For the text-containing cell, return its midpoint in [X, Y] coordinate format. 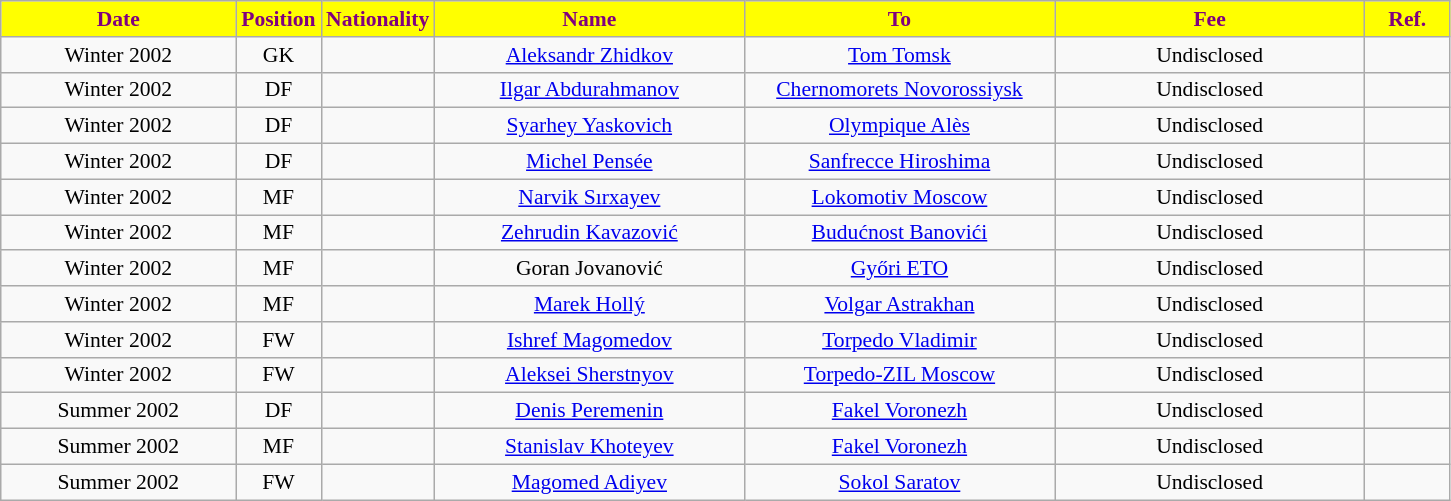
Sokol Saratov [899, 482]
Aleksandr Zhidkov [589, 55]
Narvik Sırxayev [589, 197]
Torpedo-ZIL Moscow [899, 375]
Győri ETO [899, 269]
Aleksei Sherstnyov [589, 375]
Tom Tomsk [899, 55]
Marek Hollý [589, 304]
Michel Pensée [589, 162]
Fee [1210, 19]
Ilgar Abdurahmanov [589, 90]
Position [278, 19]
Chernomorets Novorossiysk [899, 90]
Name [589, 19]
Goran Jovanović [589, 269]
To [899, 19]
Lokomotiv Moscow [899, 197]
Stanislav Khoteyev [589, 447]
Magomed Adiyev [589, 482]
Sanfrecce Hiroshima [899, 162]
Budućnost Banovići [899, 233]
Zehrudin Kavazović [589, 233]
Ref. [1408, 19]
Syarhey Yaskovich [589, 126]
Olympique Alès [899, 126]
Date [118, 19]
Volgar Astrakhan [899, 304]
GK [278, 55]
Ishref Magomedov [589, 340]
Torpedo Vladimir [899, 340]
Nationality [378, 19]
Denis Peremenin [589, 411]
